Output the [x, y] coordinate of the center of the cell containing the given text.  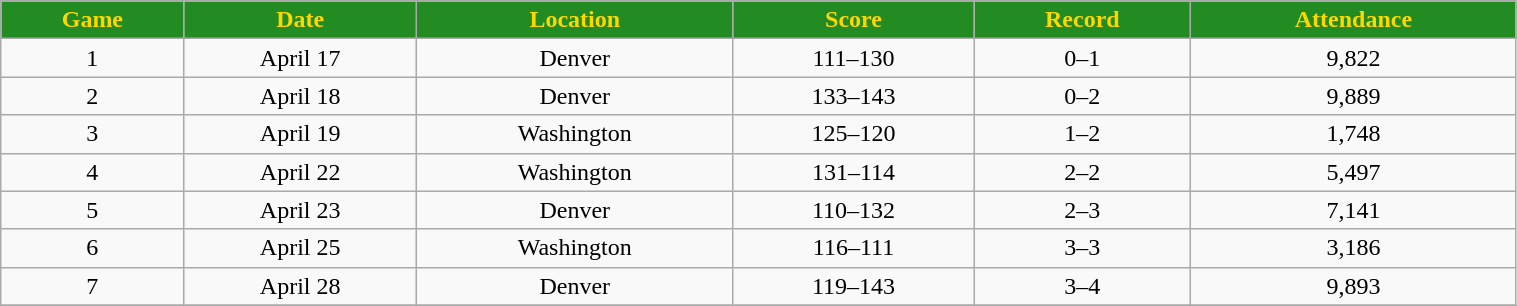
Game [92, 20]
April 28 [300, 286]
111–130 [854, 58]
April 25 [300, 248]
9,893 [1354, 286]
Location [574, 20]
Record [1082, 20]
Score [854, 20]
0–2 [1082, 96]
7 [92, 286]
6 [92, 248]
5,497 [1354, 172]
April 18 [300, 96]
133–143 [854, 96]
April 19 [300, 134]
2–3 [1082, 210]
April 23 [300, 210]
110–132 [854, 210]
3 [92, 134]
3–3 [1082, 248]
3,186 [1354, 248]
9,889 [1354, 96]
9,822 [1354, 58]
116–111 [854, 248]
4 [92, 172]
1,748 [1354, 134]
Attendance [1354, 20]
Date [300, 20]
2–2 [1082, 172]
April 22 [300, 172]
2 [92, 96]
5 [92, 210]
119–143 [854, 286]
0–1 [1082, 58]
7,141 [1354, 210]
1 [92, 58]
3–4 [1082, 286]
April 17 [300, 58]
1–2 [1082, 134]
131–114 [854, 172]
125–120 [854, 134]
